Output the (X, Y) coordinate of the center of the cell containing the given text.  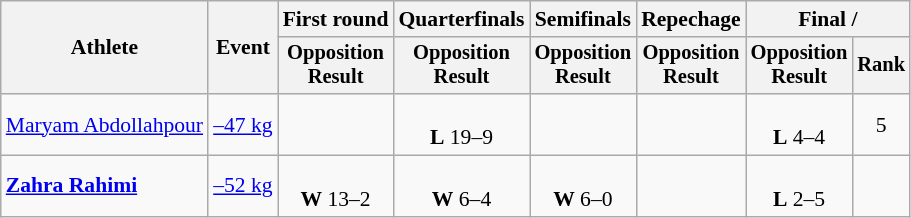
Rank (881, 66)
W 13–2 (336, 186)
Semifinals (584, 19)
Maryam Abdollahpour (104, 124)
Quarterfinals (461, 19)
Final / (828, 19)
First round (336, 19)
–47 kg (242, 124)
Repechage (691, 19)
Event (242, 48)
5 (881, 124)
W 6–0 (584, 186)
L 2–5 (800, 186)
Zahra Rahimi (104, 186)
L 4–4 (800, 124)
W 6–4 (461, 186)
–52 kg (242, 186)
Athlete (104, 48)
L 19–9 (461, 124)
